Output the [x, y] coordinate of the center of the cell containing the given text.  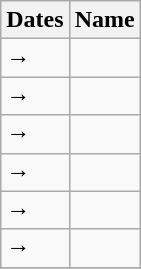
Name [104, 20]
Dates [35, 20]
